Scan for the cell matching the given text and deliver its [X, Y] coordinate at center. 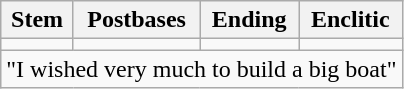
"I wished very much to build a big boat" [202, 69]
Stem [38, 20]
Enclitic [350, 20]
Postbases [136, 20]
Ending [250, 20]
